Search for the cell housing the specified text and yield its [X, Y] center coordinate. 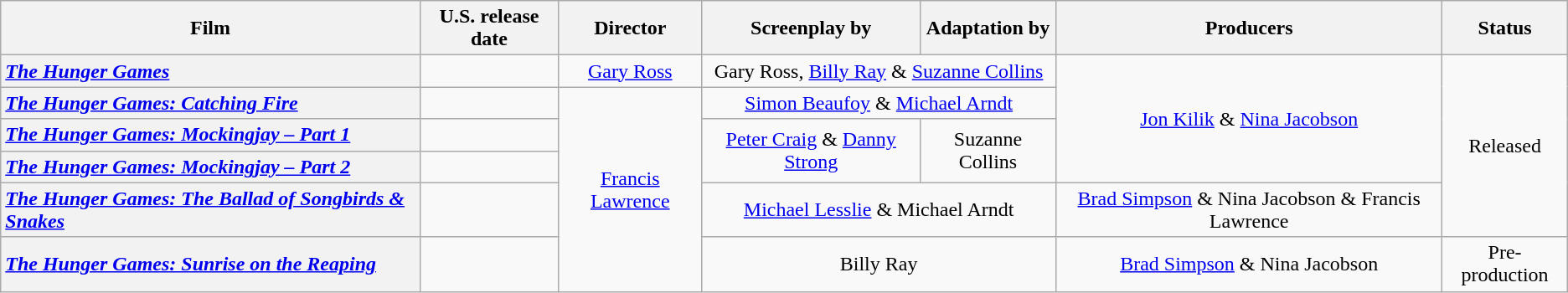
The Hunger Games: The Ballad of Songbirds & Snakes [211, 209]
The Hunger Games: Mockingjay – Part 1 [211, 135]
U.S. release date [489, 28]
Suzanne Collins [988, 151]
Jon Kilik & Nina Jacobson [1249, 119]
Producers [1249, 28]
The Hunger Games [211, 71]
The Hunger Games: Sunrise on the Reaping [211, 265]
Peter Craig & Danny Strong [811, 151]
The Hunger Games: Catching Fire [211, 103]
Brad Simpson & Nina Jacobson & Francis Lawrence [1249, 209]
Brad Simpson & Nina Jacobson [1249, 265]
Gary Ross [630, 71]
Screenplay by [811, 28]
Status [1504, 28]
The Hunger Games: Mockingjay – Part 2 [211, 167]
Michael Lesslie & Michael Arndt [879, 209]
Released [1504, 146]
Director [630, 28]
Billy Ray [879, 265]
Francis Lawrence [630, 189]
Gary Ross, Billy Ray & Suzanne Collins [879, 71]
Adaptation by [988, 28]
Pre-production [1504, 265]
Film [211, 28]
Simon Beaufoy & Michael Arndt [879, 103]
